For the text-containing cell, return its midpoint in [x, y] coordinate format. 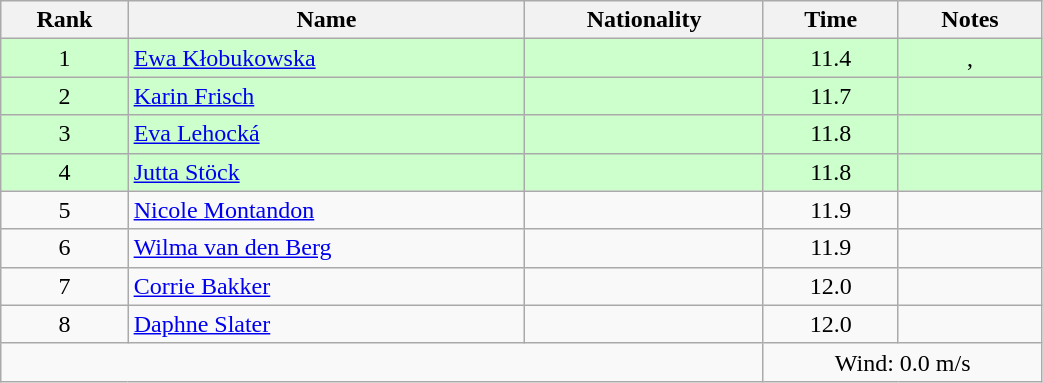
Ewa Kłobukowska [326, 58]
Daphne Slater [326, 324]
Nicole Montandon [326, 210]
Rank [64, 20]
Name [326, 20]
2 [64, 96]
4 [64, 172]
, [970, 58]
1 [64, 58]
3 [64, 134]
Jutta Stöck [326, 172]
Nationality [644, 20]
5 [64, 210]
Wind: 0.0 m/s [902, 362]
8 [64, 324]
Corrie Bakker [326, 286]
11.4 [830, 58]
Eva Lehocká [326, 134]
6 [64, 248]
Wilma van den Berg [326, 248]
11.7 [830, 96]
7 [64, 286]
Notes [970, 20]
Time [830, 20]
Karin Frisch [326, 96]
